Pinpoint the cell where the given text exists, returning its [x, y] midpoint coordinate. 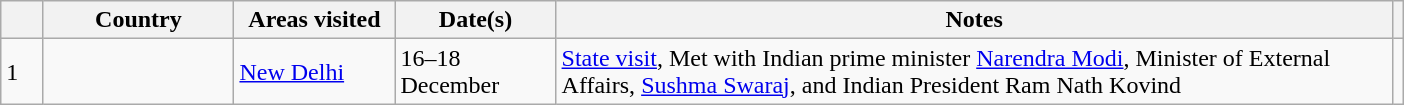
16–18 December [476, 72]
Date(s) [476, 20]
Country [138, 20]
State visit, Met with Indian prime minister Narendra Modi, Minister of External Affairs, Sushma Swaraj, and Indian President Ram Nath Kovind [974, 72]
Notes [974, 20]
1 [22, 72]
Areas visited [314, 20]
New Delhi [314, 72]
